Search for the cell housing the specified text and yield its (x, y) center coordinate. 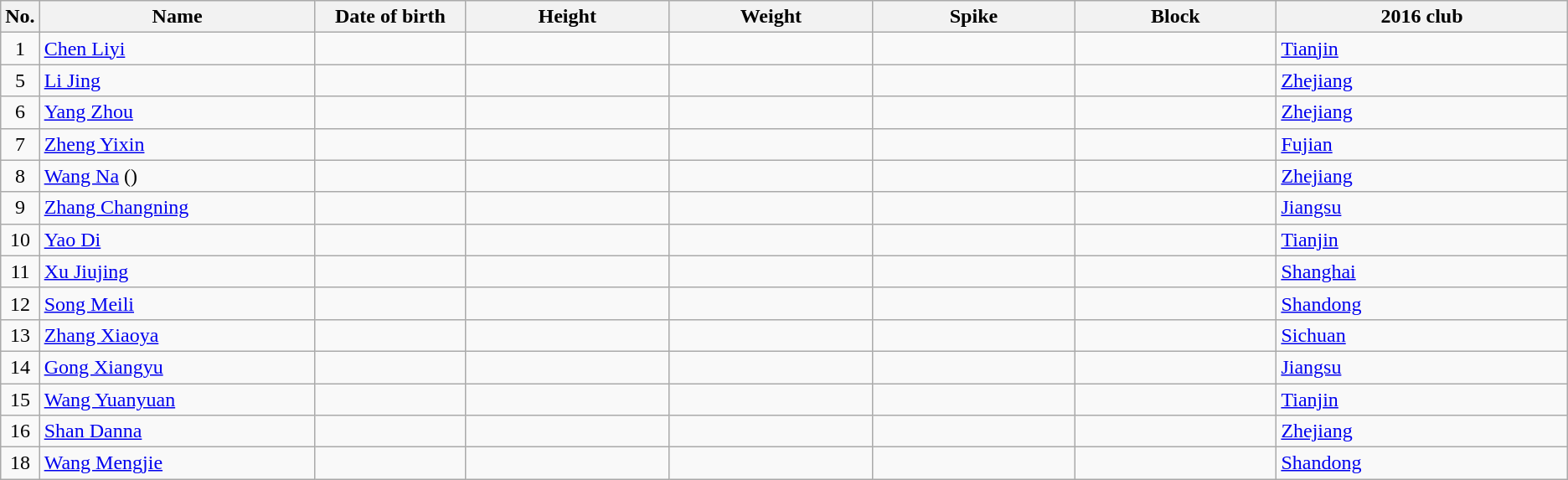
Song Meili (178, 303)
Name (178, 17)
Wang Mengjie (178, 463)
Spike (973, 17)
Zhang Changning (178, 208)
No. (20, 17)
Li Jing (178, 80)
13 (20, 335)
8 (20, 176)
Xu Jiujing (178, 271)
14 (20, 367)
Zheng Yixin (178, 144)
11 (20, 271)
Chen Liyi (178, 49)
Fujian (1422, 144)
Shanghai (1422, 271)
Yang Zhou (178, 112)
10 (20, 240)
Zhang Xiaoya (178, 335)
Weight (771, 17)
12 (20, 303)
Date of birth (390, 17)
2016 club (1422, 17)
Height (568, 17)
Block (1176, 17)
Shan Danna (178, 431)
15 (20, 400)
9 (20, 208)
7 (20, 144)
Wang Yuanyuan (178, 400)
5 (20, 80)
Yao Di (178, 240)
Wang Na () (178, 176)
1 (20, 49)
Sichuan (1422, 335)
Gong Xiangyu (178, 367)
18 (20, 463)
6 (20, 112)
16 (20, 431)
